From the cell containing the given text, extract its center point as (x, y) coordinate. 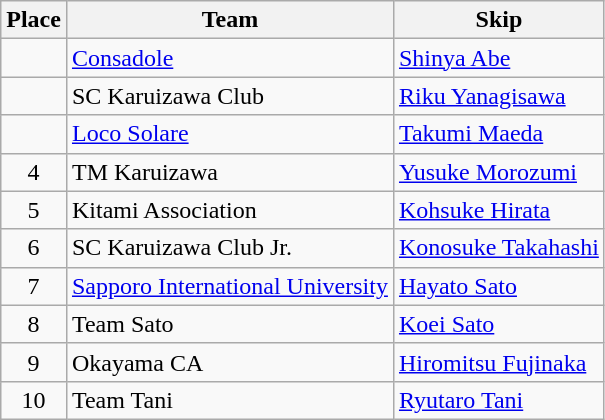
Ryutaro Tani (498, 400)
Hayato Sato (498, 286)
8 (34, 324)
Team Sato (230, 324)
Takumi Maeda (498, 134)
9 (34, 362)
7 (34, 286)
Kohsuke Hirata (498, 210)
Team (230, 20)
5 (34, 210)
Kitami Association (230, 210)
SC Karuizawa Club (230, 96)
Shinya Abe (498, 58)
Sapporo International University (230, 286)
10 (34, 400)
Loco Solare (230, 134)
4 (34, 172)
Hiromitsu Fujinaka (498, 362)
Riku Yanagisawa (498, 96)
Team Tani (230, 400)
6 (34, 248)
Place (34, 20)
SC Karuizawa Club Jr. (230, 248)
Okayama CA (230, 362)
Consadole (230, 58)
Koei Sato (498, 324)
Skip (498, 20)
Konosuke Takahashi (498, 248)
TM Karuizawa (230, 172)
Yusuke Morozumi (498, 172)
